Extract the (x, y) coordinate from the center of the cell holding the provided text.  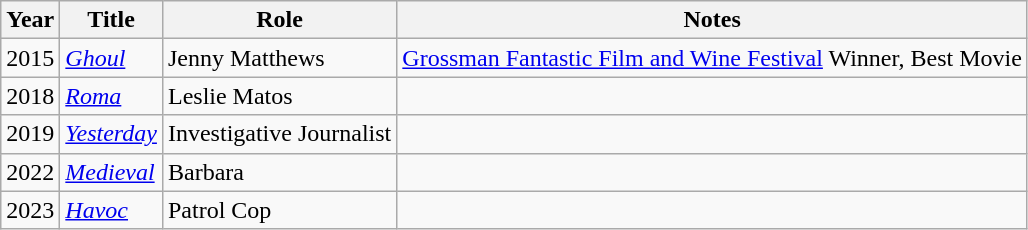
Medieval (112, 172)
Year (30, 20)
2022 (30, 172)
2023 (30, 210)
Patrol Cop (279, 210)
2015 (30, 58)
Role (279, 20)
Leslie Matos (279, 96)
Havoc (112, 210)
2019 (30, 134)
2018 (30, 96)
Notes (712, 20)
Roma (112, 96)
Barbara (279, 172)
Jenny Matthews (279, 58)
Investigative Journalist (279, 134)
Ghoul (112, 58)
Title (112, 20)
Yesterday (112, 134)
Grossman Fantastic Film and Wine Festival Winner, Best Movie (712, 58)
